Return the [x, y] coordinate for the center point of the cell that contains the specified text.  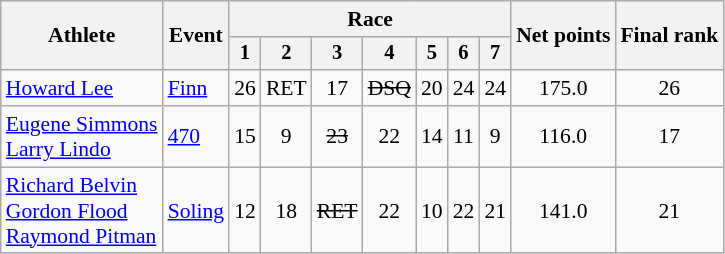
12 [245, 210]
Athlete [82, 36]
Net points [563, 36]
Howard Lee [82, 88]
Event [196, 36]
175.0 [563, 88]
Final rank [669, 36]
470 [196, 136]
18 [286, 210]
11 [464, 136]
2 [286, 54]
3 [338, 54]
Richard Belvin Gordon Flood Raymond Pitman [82, 210]
1 [245, 54]
15 [245, 136]
4 [390, 54]
Finn [196, 88]
116.0 [563, 136]
20 [432, 88]
141.0 [563, 210]
Soling [196, 210]
10 [432, 210]
23 [338, 136]
14 [432, 136]
7 [495, 54]
6 [464, 54]
Race [370, 19]
5 [432, 54]
Eugene Simmons Larry Lindo [82, 136]
DSQ [390, 88]
